Return [X, Y] of the center of cell containing provided text 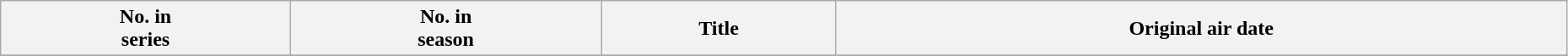
Title [719, 29]
No. inseries [146, 29]
No. inseason [445, 29]
Original air date [1201, 29]
